Detect which cell encompasses the target text, then output its (x, y) center coordinate. 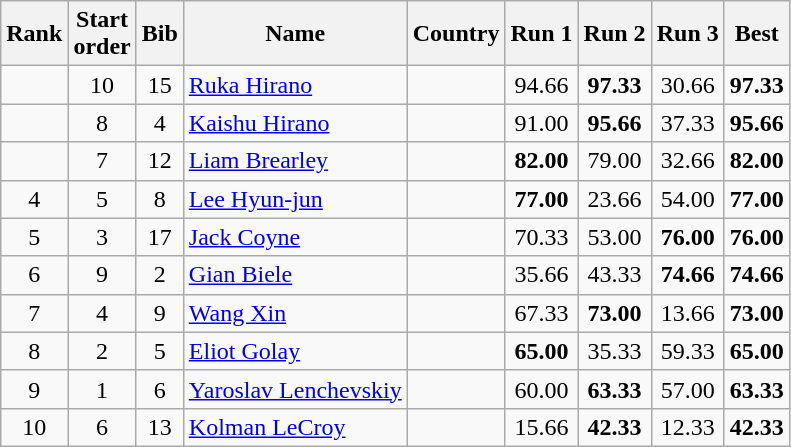
70.33 (542, 237)
59.33 (688, 351)
1 (102, 389)
17 (160, 237)
43.33 (614, 275)
Yaroslav Lenchevskiy (295, 389)
Eliot Golay (295, 351)
13 (160, 427)
Run 3 (688, 34)
37.33 (688, 123)
35.33 (614, 351)
23.66 (614, 199)
Wang Xin (295, 313)
Jack Coyne (295, 237)
12.33 (688, 427)
54.00 (688, 199)
35.66 (542, 275)
Run 2 (614, 34)
79.00 (614, 161)
15 (160, 85)
Ruka Hirano (295, 85)
Run 1 (542, 34)
60.00 (542, 389)
Kaishu Hirano (295, 123)
94.66 (542, 85)
Startorder (102, 34)
53.00 (614, 237)
15.66 (542, 427)
Lee Hyun-jun (295, 199)
Bib (160, 34)
91.00 (542, 123)
Kolman LeCroy (295, 427)
Rank (34, 34)
Liam Brearley (295, 161)
30.66 (688, 85)
57.00 (688, 389)
Name (295, 34)
32.66 (688, 161)
Best (756, 34)
13.66 (688, 313)
12 (160, 161)
67.33 (542, 313)
3 (102, 237)
Country (456, 34)
Gian Biele (295, 275)
